Return [X, Y] of the center of cell containing provided text 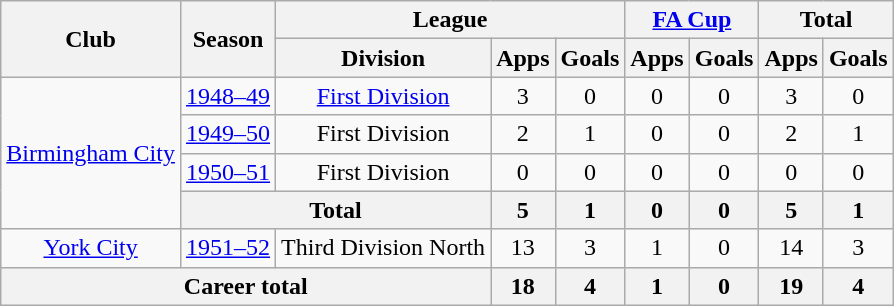
Career total [246, 286]
FA Cup [692, 20]
Division [384, 58]
14 [791, 248]
Club [91, 39]
19 [791, 286]
13 [523, 248]
1950–51 [228, 172]
1949–50 [228, 134]
Birmingham City [91, 153]
York City [91, 248]
Third Division North [384, 248]
1951–52 [228, 248]
League [450, 20]
Season [228, 39]
1948–49 [228, 96]
18 [523, 286]
